Detect which cell encompasses the target text, then output its [x, y] center coordinate. 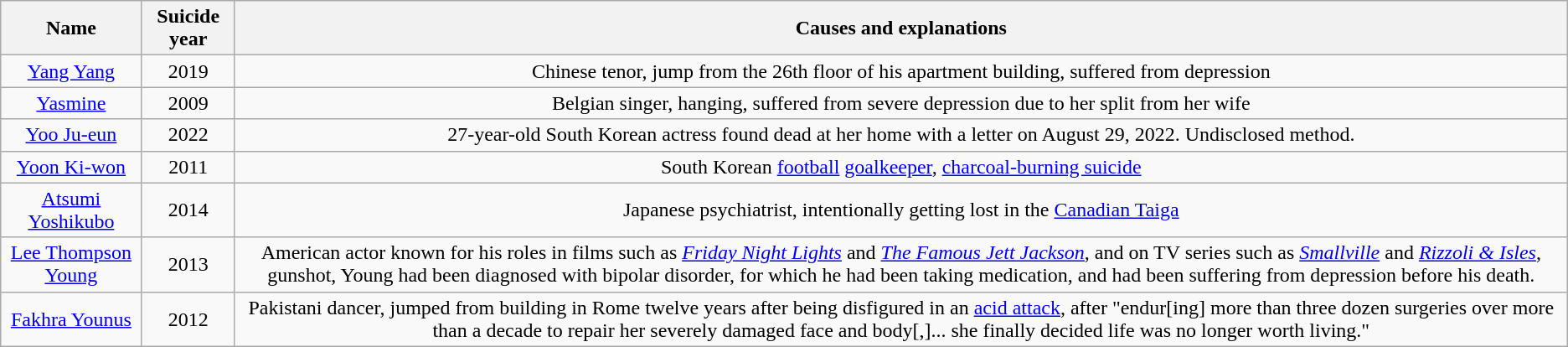
Suicide year [188, 28]
South Korean football goalkeeper, charcoal-burning suicide [901, 167]
Japanese psychiatrist, intentionally getting lost in the Canadian Taiga [901, 210]
Yoo Ju-eun [71, 135]
2022 [188, 135]
Belgian singer, hanging, suffered from severe depression due to her split from her wife [901, 103]
2019 [188, 71]
Fakhra Younus [71, 319]
2011 [188, 167]
Yoon Ki-won [71, 167]
Chinese tenor, jump from the 26th floor of his apartment building, suffered from depression [901, 71]
Causes and explanations [901, 28]
2013 [188, 265]
Atsumi Yoshikubo [71, 210]
Yang Yang [71, 71]
2014 [188, 210]
2009 [188, 103]
27-year-old South Korean actress found dead at her home with a letter on August 29, 2022. Undisclosed method. [901, 135]
Lee Thompson Young [71, 265]
Name [71, 28]
Yasmine [71, 103]
2012 [188, 319]
